From the cell containing the given text, extract its center point as (X, Y) coordinate. 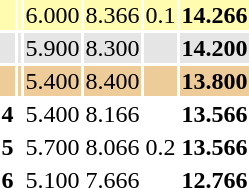
14.200 (214, 48)
4 (8, 114)
8.366 (112, 15)
0.2 (160, 147)
14.266 (214, 15)
8.300 (112, 48)
5 (8, 147)
8.066 (112, 147)
6.000 (52, 15)
0.1 (160, 15)
13.800 (214, 81)
5.700 (52, 147)
5.900 (52, 48)
8.400 (112, 81)
8.166 (112, 114)
